Search for the cell housing the specified text and yield its (x, y) center coordinate. 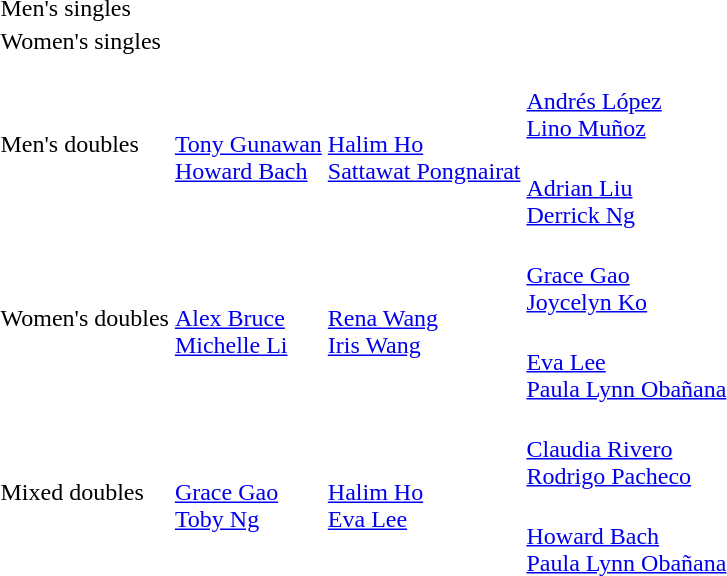
Rena WangIris Wang (424, 318)
Halim HoSattawat Pongnairat (424, 144)
Tony GunawanHoward Bach (248, 144)
Alex BruceMichelle Li (248, 318)
